Provide the [X, Y] coordinate of the cell's center where the given text is located.  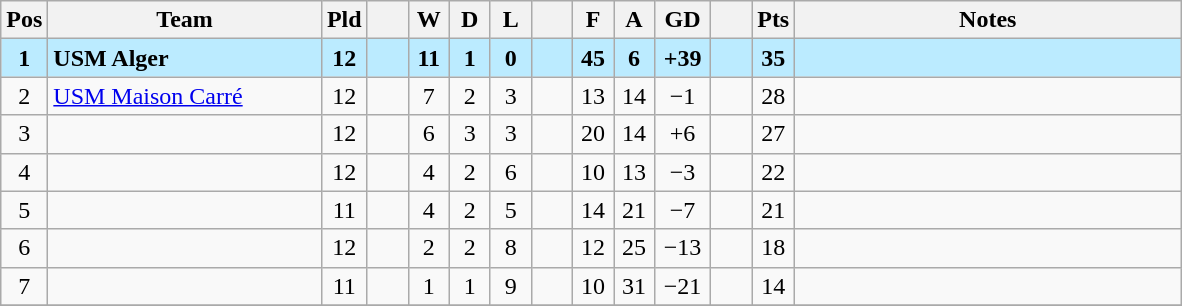
0 [510, 58]
Notes [988, 20]
GD [683, 20]
USM Maison Carré [185, 96]
27 [774, 134]
USM Alger [185, 58]
35 [774, 58]
W [428, 20]
F [592, 20]
D [470, 20]
+6 [683, 134]
20 [592, 134]
A [634, 20]
−7 [683, 210]
25 [634, 248]
Team [185, 20]
45 [592, 58]
18 [774, 248]
−13 [683, 248]
+39 [683, 58]
L [510, 20]
−21 [683, 286]
Pld [344, 20]
9 [510, 286]
22 [774, 172]
Pts [774, 20]
Pos [24, 20]
8 [510, 248]
31 [634, 286]
−3 [683, 172]
−1 [683, 96]
28 [774, 96]
